Determine the [x, y] coordinate at the center of the cell enclosing the given text.  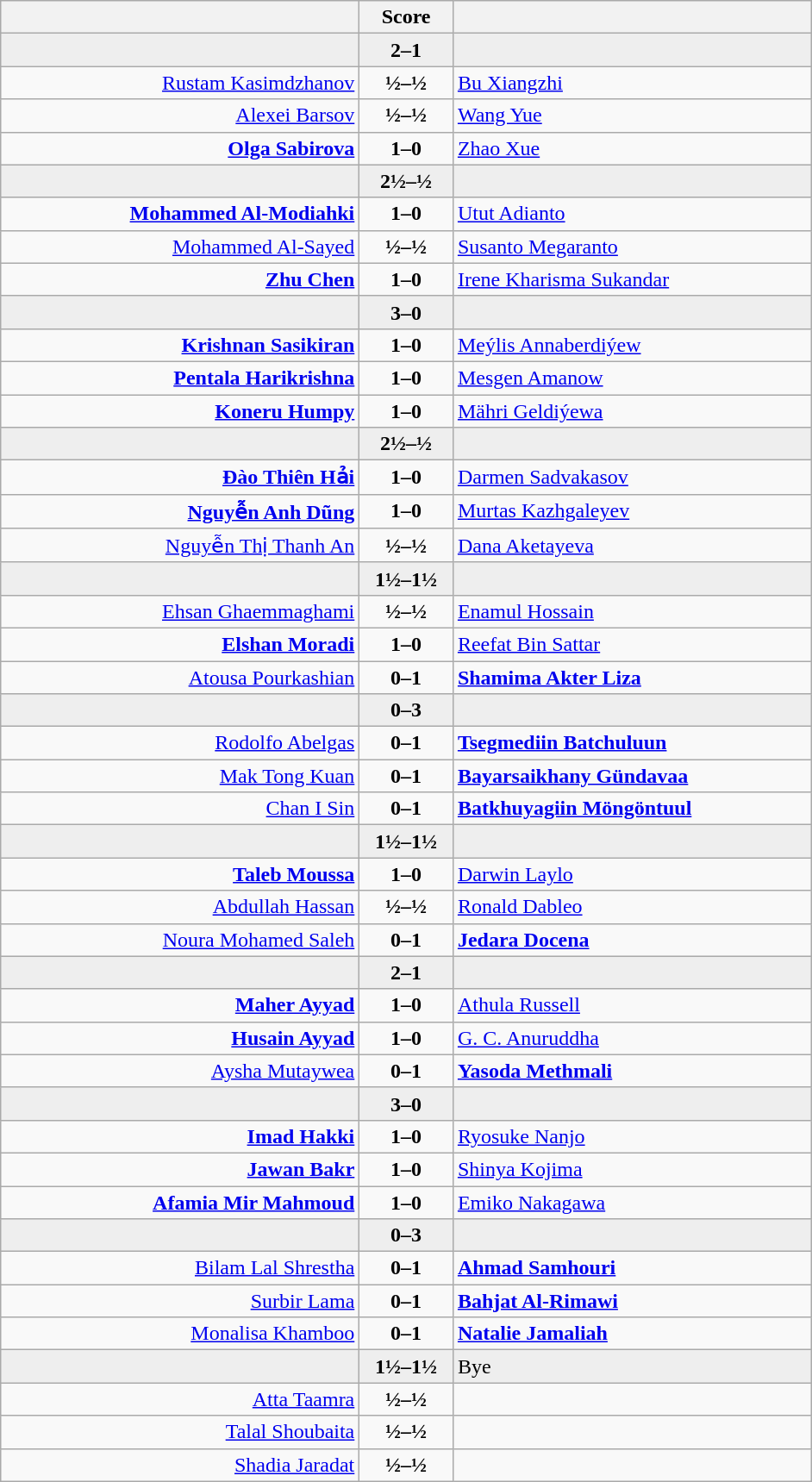
Mähri Geldiýewa [632, 411]
Bahjat Al-Rimawi [632, 1301]
Shadia Jaradat [180, 1465]
Aysha Mutaywea [180, 1071]
Wang Yue [632, 116]
Olga Sabirova [180, 148]
Darwin Laylo [632, 874]
Utut Adianto [632, 214]
Bye [632, 1366]
Maher Ayyad [180, 1005]
Score [407, 17]
Jawan Bakr [180, 1169]
Athula Russell [632, 1005]
Tsegmediin Batchuluun [632, 743]
G. C. Anuruddha [632, 1038]
Husain Ayyad [180, 1038]
Taleb Moussa [180, 874]
Surbir Lama [180, 1301]
Elshan Moradi [180, 644]
Enamul Hossain [632, 611]
Mohammed Al-Modiahki [180, 214]
Irene Kharisma Sukandar [632, 279]
Atousa Pourkashian [180, 677]
Bu Xiangzhi [632, 83]
Nguyễn Thị Thanh An [180, 546]
Darmen Sadvakasov [632, 478]
Yasoda Methmali [632, 1071]
Mohammed Al-Sayed [180, 247]
Zhu Chen [180, 279]
Jedara Docena [632, 940]
Pentala Harikrishna [180, 378]
Ehsan Ghaemmaghami [180, 611]
Bilam Lal Shrestha [180, 1268]
Bayarsaikhany Gündavaa [632, 776]
Murtas Kazhgaleyev [632, 511]
Rustam Kasimdzhanov [180, 83]
Mesgen Amanow [632, 378]
Chan I Sin [180, 809]
Batkhuyagiin Möngöntuul [632, 809]
Đào Thiên Hải [180, 478]
Emiko Nakagawa [632, 1203]
Koneru Humpy [180, 411]
Zhao Xue [632, 148]
Rodolfo Abelgas [180, 743]
Abdullah Hassan [180, 907]
Afamia Mir Mahmoud [180, 1203]
Dana Aketayeva [632, 546]
Reefat Bin Sattar [632, 644]
Natalie Jamaliah [632, 1334]
Ryosuke Nanjo [632, 1136]
Imad Hakki [180, 1136]
Shamima Akter Liza [632, 677]
Nguyễn Anh Dũng [180, 511]
Noura Mohamed Saleh [180, 940]
Susanto Megaranto [632, 247]
Talal Shoubaita [180, 1432]
Mak Tong Kuan [180, 776]
Alexei Barsov [180, 116]
Monalisa Khamboo [180, 1334]
Atta Taamra [180, 1399]
Shinya Kojima [632, 1169]
Ahmad Samhouri [632, 1268]
Krishnan Sasikiran [180, 345]
Ronald Dableo [632, 907]
Meýlis Annaberdiýew [632, 345]
